Provide the [X, Y] coordinate of the cell's center where the given text is located.  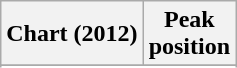
Peakposition [189, 34]
Chart (2012) [72, 34]
